Pinpoint the cell where the given text exists, returning its [x, y] midpoint coordinate. 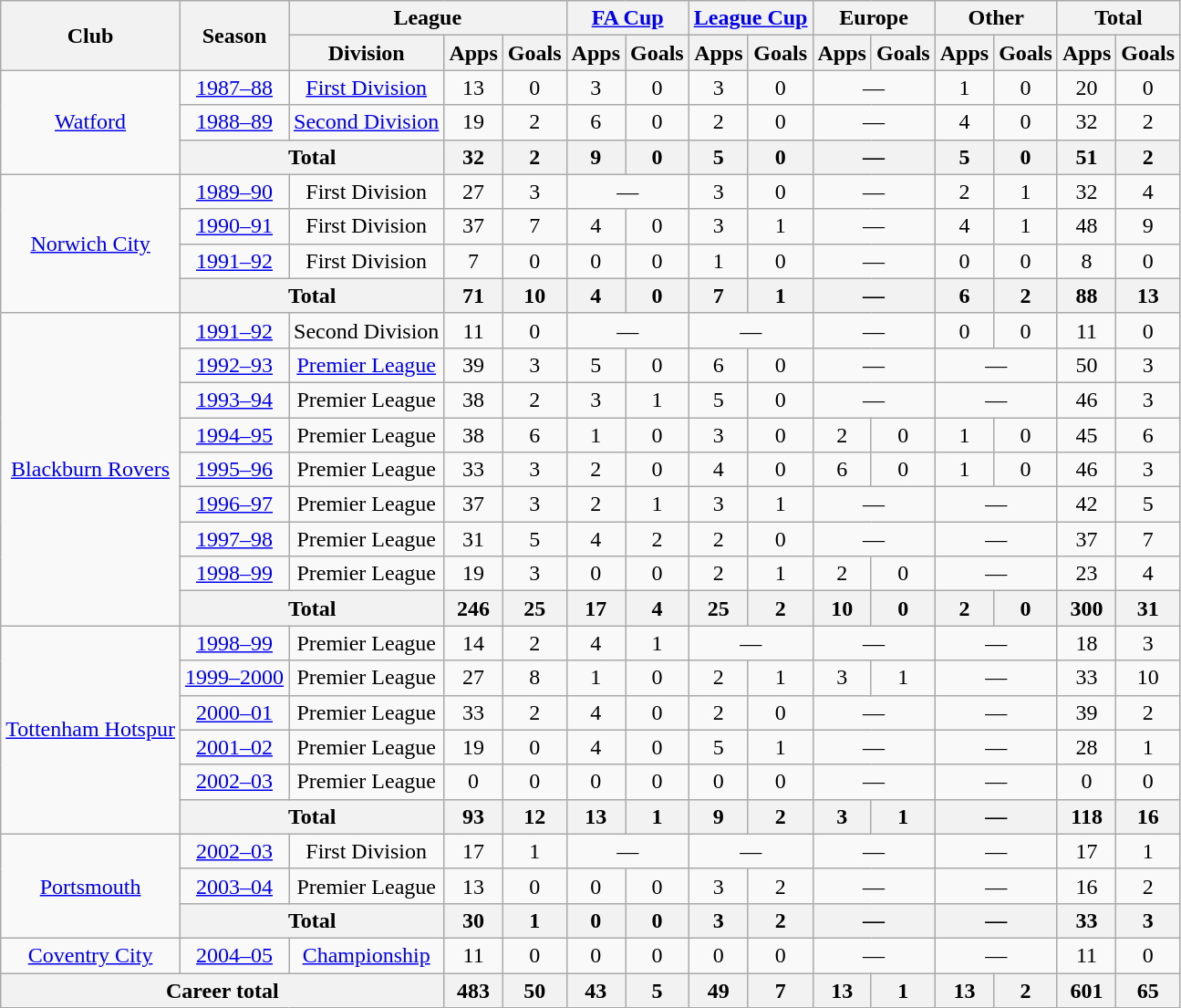
88 [1086, 296]
Tottenham Hotspur [91, 730]
49 [719, 990]
1989–90 [233, 192]
118 [1086, 816]
Club [91, 36]
2004–05 [233, 955]
51 [1086, 157]
1987–88 [233, 88]
1996–97 [233, 504]
42 [1086, 504]
30 [473, 920]
1999–2000 [233, 678]
2003–04 [233, 886]
Division [366, 53]
23 [1086, 574]
1994–95 [233, 435]
12 [534, 816]
Coventry City [91, 955]
League Cup [751, 18]
Championship [366, 955]
2000–01 [233, 712]
Europe [874, 18]
FA Cup [627, 18]
20 [1086, 88]
1992–93 [233, 365]
43 [596, 990]
League [427, 18]
1988–89 [233, 122]
300 [1086, 608]
Season [233, 36]
71 [473, 296]
45 [1086, 435]
Career total [223, 990]
Blackburn Rovers [91, 469]
Norwich City [91, 244]
Other [996, 18]
14 [473, 643]
28 [1086, 747]
483 [473, 990]
1990–91 [233, 226]
2001–02 [233, 747]
18 [1086, 643]
93 [473, 816]
Watford [91, 122]
601 [1086, 990]
65 [1148, 990]
1993–94 [233, 400]
48 [1086, 226]
1997–98 [233, 539]
Portsmouth [91, 886]
1995–96 [233, 470]
246 [473, 608]
